Find where the given text appears and provide that cell's center as [x, y] coordinate. 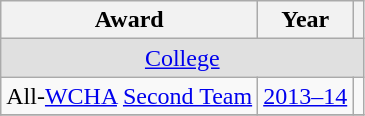
Award [130, 20]
2013–14 [306, 96]
College [182, 58]
All-WCHA Second Team [130, 96]
Year [306, 20]
